Search for the cell housing the specified text and yield its (X, Y) center coordinate. 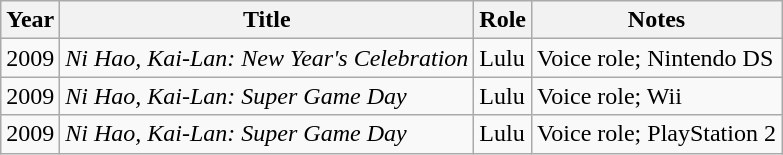
Voice role; Wii (657, 96)
Notes (657, 20)
Year (30, 20)
Ni Hao, Kai-Lan: New Year's Celebration (267, 58)
Title (267, 20)
Voice role; Nintendo DS (657, 58)
Voice role; PlayStation 2 (657, 134)
Role (503, 20)
